Identify which cell holds the provided text, then report its (x, y) central coordinate. 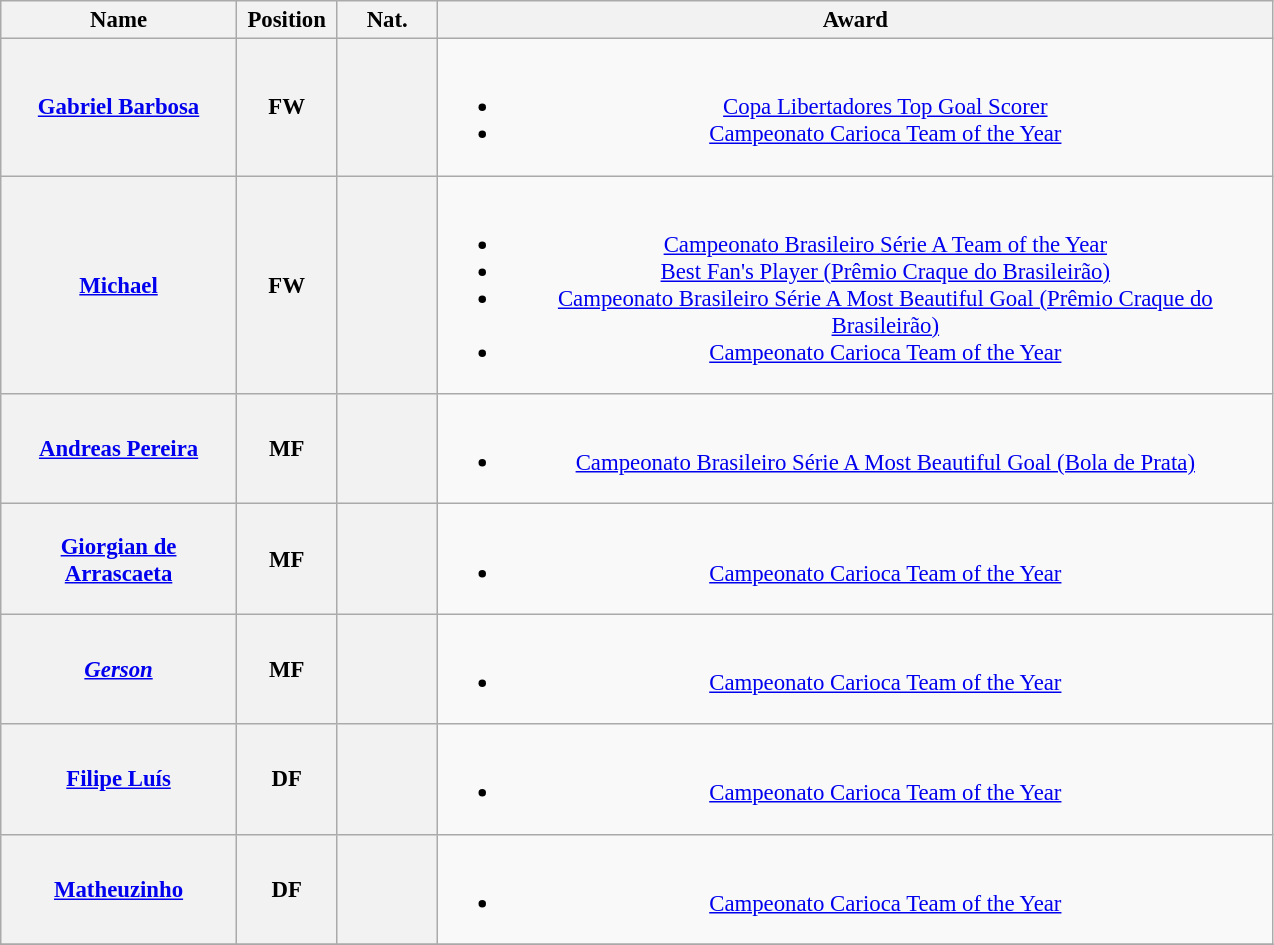
Award (856, 20)
Filipe Luís (119, 779)
Nat. (388, 20)
Copa Libertadores Top Goal ScorerCampeonato Carioca Team of the Year (856, 108)
Campeonato Brasileiro Série A Most Beautiful Goal (Bola de Prata) (856, 449)
Giorgian de Arrascaeta (119, 559)
Name (119, 20)
Michael (119, 285)
Gerson (119, 669)
Gabriel Barbosa (119, 108)
Matheuzinho (119, 889)
Position (286, 20)
Andreas Pereira (119, 449)
